Identify which cell holds the provided text, then report its (x, y) central coordinate. 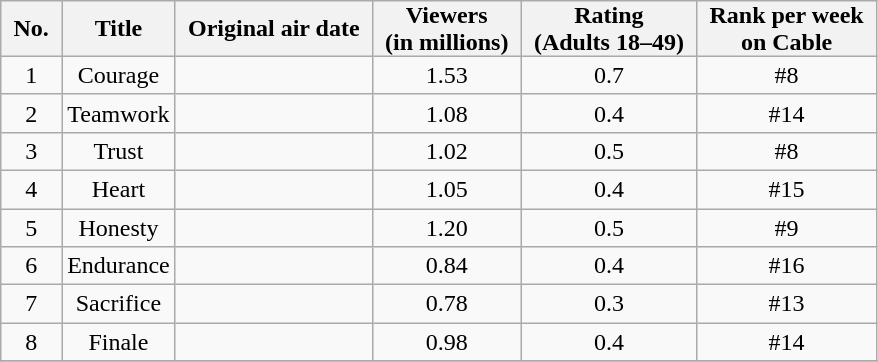
Original air date (274, 29)
Finale (119, 342)
Sacrifice (119, 304)
1.20 (446, 227)
Rating(Adults 18–49) (609, 29)
Trust (119, 151)
No. (32, 29)
#15 (787, 189)
1.53 (446, 75)
0.98 (446, 342)
Viewers(in millions) (446, 29)
Honesty (119, 227)
0.3 (609, 304)
Teamwork (119, 113)
#13 (787, 304)
1 (32, 75)
8 (32, 342)
2 (32, 113)
Heart (119, 189)
4 (32, 189)
#9 (787, 227)
1.08 (446, 113)
7 (32, 304)
Courage (119, 75)
5 (32, 227)
1.02 (446, 151)
Endurance (119, 266)
6 (32, 266)
1.05 (446, 189)
3 (32, 151)
0.7 (609, 75)
Title (119, 29)
0.84 (446, 266)
#16 (787, 266)
0.78 (446, 304)
Rank per weekon Cable (787, 29)
